Detect which cell encompasses the target text, then output its [X, Y] center coordinate. 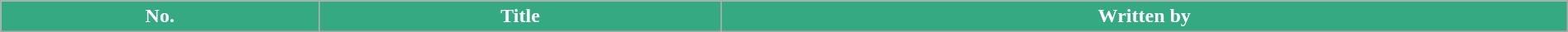
Written by [1145, 16]
Title [520, 16]
No. [160, 16]
